From the cell containing the given text, extract its center point as (X, Y) coordinate. 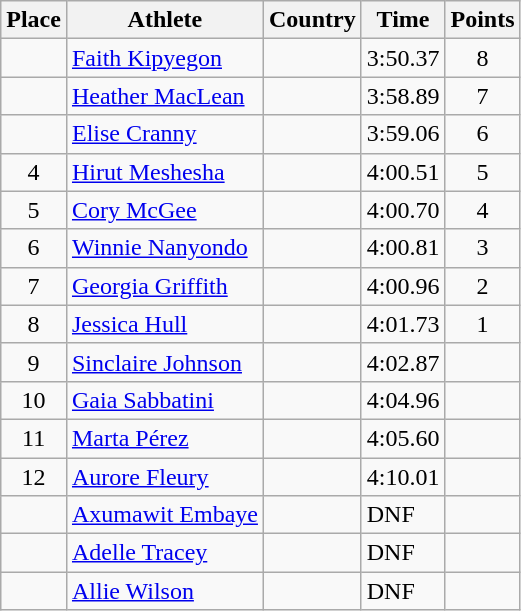
11 (34, 438)
3:59.06 (403, 134)
1 (482, 324)
4:05.60 (403, 438)
12 (34, 477)
Cory McGee (164, 210)
4:10.01 (403, 477)
4:00.96 (403, 286)
Place (34, 20)
Winnie Nanyondo (164, 248)
Athlete (164, 20)
Elise Cranny (164, 134)
10 (34, 400)
Gaia Sabbatini (164, 400)
Georgia Griffith (164, 286)
Heather MacLean (164, 96)
3:50.37 (403, 58)
4:00.81 (403, 248)
3:58.89 (403, 96)
3 (482, 248)
4:01.73 (403, 324)
Axumawit Embaye (164, 515)
4:02.87 (403, 362)
4:00.51 (403, 172)
Jessica Hull (164, 324)
Marta Pérez (164, 438)
Time (403, 20)
Points (482, 20)
Country (312, 20)
Allie Wilson (164, 591)
Aurore Fleury (164, 477)
9 (34, 362)
4:04.96 (403, 400)
Faith Kipyegon (164, 58)
Adelle Tracey (164, 553)
Sinclaire Johnson (164, 362)
Hirut Meshesha (164, 172)
4:00.70 (403, 210)
2 (482, 286)
